Capture the cell that displays the provided text and extract its (x, y) central coordinate. 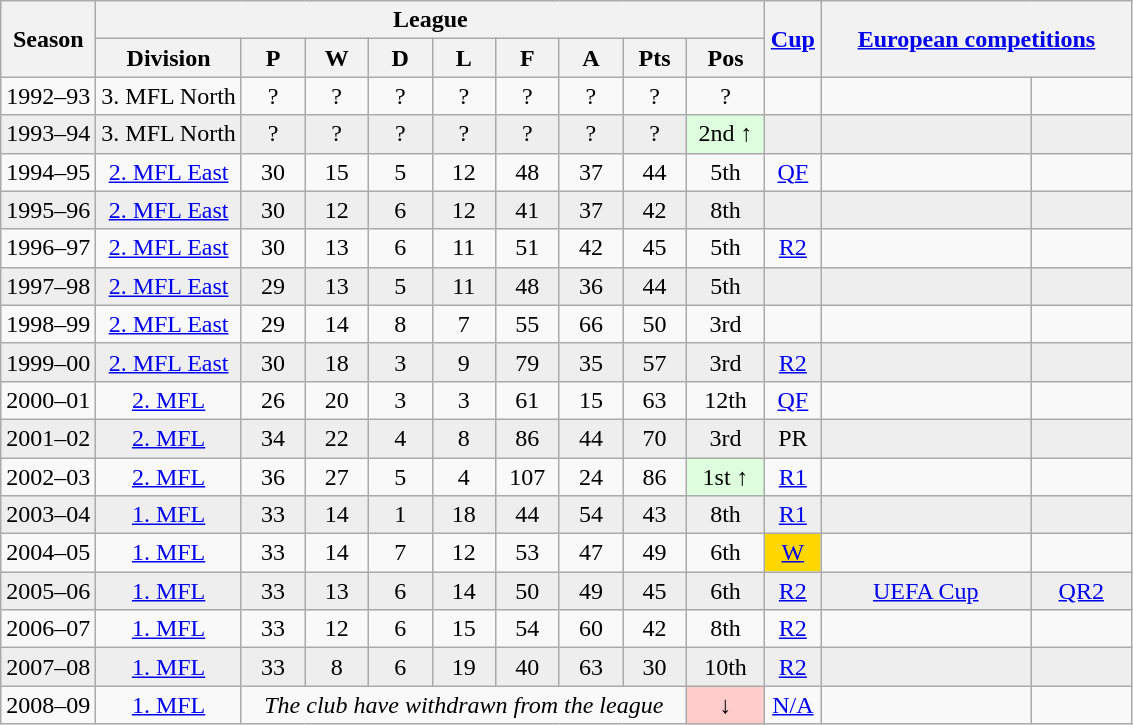
QR2 (1082, 591)
1999–00 (48, 362)
N/A (793, 705)
2007–08 (48, 667)
A (591, 58)
Cup (793, 39)
2004–05 (48, 553)
70 (655, 438)
107 (528, 477)
41 (528, 210)
19 (464, 667)
2002–03 (48, 477)
2005–06 (48, 591)
61 (528, 400)
1995–96 (48, 210)
12th (726, 400)
1996–97 (48, 248)
51 (528, 248)
2003–04 (48, 515)
35 (591, 362)
European competitions (976, 39)
1993–94 (48, 134)
1994–95 (48, 172)
9 (464, 362)
L (464, 58)
10th (726, 667)
Division (169, 58)
UEFA Cup (926, 591)
66 (591, 324)
PR (793, 438)
Season (48, 39)
F (528, 58)
22 (337, 438)
2006–07 (48, 629)
2008–09 (48, 705)
43 (655, 515)
79 (528, 362)
2001–02 (48, 438)
20 (337, 400)
1st ↑ (726, 477)
The club have withdrawn from the league (464, 705)
D (400, 58)
2nd ↑ (726, 134)
53 (528, 553)
Pts (655, 58)
1997–98 (48, 286)
1992–93 (48, 96)
57 (655, 362)
47 (591, 553)
1 (400, 515)
60 (591, 629)
40 (528, 667)
34 (273, 438)
2000–01 (48, 400)
1998–99 (48, 324)
24 (591, 477)
Pos (726, 58)
P (273, 58)
26 (273, 400)
27 (337, 477)
55 (528, 324)
↓ (726, 705)
League (430, 20)
